Search for the cell housing the specified text and yield its (x, y) center coordinate. 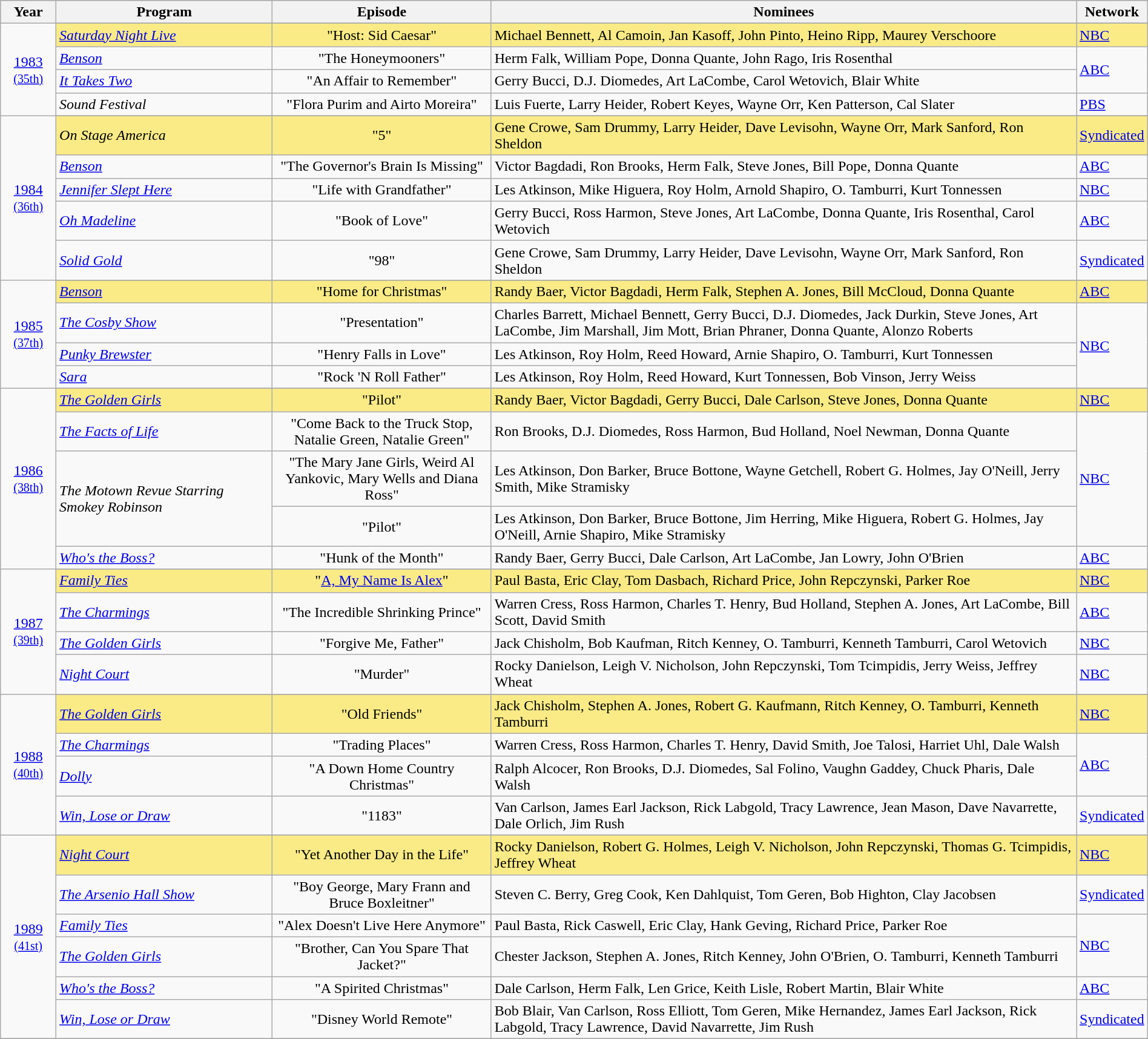
"Murder" (381, 675)
"98" (381, 260)
Randy Baer, Gerry Bucci, Dale Carlson, Art LaCombe, Jan Lowry, John O'Brien (783, 558)
"Home for Christmas" (381, 291)
1985(37th) (28, 334)
Episode (381, 12)
"The Governor's Brain Is Missing" (381, 167)
1987(39th) (28, 632)
Les Atkinson, Don Barker, Bruce Bottone, Jim Herring, Mike Higuera, Robert G. Holmes, Jay O'Neill, Arnie Shapiro, Mike Stramisky (783, 527)
"Flora Purim and Airto Moreira" (381, 104)
"Host: Sid Caesar" (381, 35)
Jack Chisholm, Stephen A. Jones, Robert G. Kaufmann, Ritch Kenney, O. Tamburri, Kenneth Tamburri (783, 713)
1984(36th) (28, 197)
On Stage America (165, 136)
"Come Back to the Truck Stop, Natalie Green, Natalie Green" (381, 431)
Les Atkinson, Mike Higuera, Roy Holm, Arnold Shapiro, O. Tamburri, Kurt Tonnessen (783, 190)
Les Atkinson, Roy Holm, Reed Howard, Kurt Tonnessen, Bob Vinson, Jerry Weiss (783, 377)
Rocky Danielson, Robert G. Holmes, Leigh V. Nicholson, John Repczynski, Thomas G. Tcimpidis, Jeffrey Wheat (783, 855)
Paul Basta, Rick Caswell, Eric Clay, Hank Geving, Richard Price, Parker Roe (783, 926)
Luis Fuerte, Larry Heider, Robert Keyes, Wayne Orr, Ken Patterson, Cal Slater (783, 104)
Les Atkinson, Don Barker, Bruce Bottone, Wayne Getchell, Robert G. Holmes, Jay O'Neill, Jerry Smith, Mike Stramisky (783, 479)
PBS (1112, 104)
Year (28, 12)
It Takes Two (165, 81)
Program (165, 12)
Dale Carlson, Herm Falk, Len Grice, Keith Lisle, Robert Martin, Blair White (783, 988)
"Yet Another Day in the Life" (381, 855)
Sound Festival (165, 104)
Les Atkinson, Roy Holm, Reed Howard, Arnie Shapiro, O. Tamburri, Kurt Tonnessen (783, 354)
Randy Baer, Victor Bagdadi, Gerry Bucci, Dale Carlson, Steve Jones, Donna Quante (783, 400)
"Disney World Remote" (381, 1020)
Jennifer Slept Here (165, 190)
Michael Bennett, Al Camoin, Jan Kasoff, John Pinto, Heino Ripp, Maurey Verschoore (783, 35)
"The Mary Jane Girls, Weird Al Yankovic, Mary Wells and Diana Ross" (381, 479)
1989(41st) (28, 937)
"Alex Doesn't Live Here Anymore" (381, 926)
Gerry Bucci, D.J. Diomedes, Art LaCombe, Carol Wetovich, Blair White (783, 81)
"Forgive Me, Father" (381, 643)
Warren Cress, Ross Harmon, Charles T. Henry, Bud Holland, Stephen A. Jones, Art LaCombe, Bill Scott, David Smith (783, 612)
The Cosby Show (165, 322)
Rocky Danielson, Leigh V. Nicholson, John Repczynski, Tom Tcimpidis, Jerry Weiss, Jeffrey Wheat (783, 675)
Chester Jackson, Stephen A. Jones, Ritch Kenney, John O'Brien, O. Tamburri, Kenneth Tamburri (783, 957)
"1183" (381, 815)
Herm Falk, William Pope, Donna Quante, John Rago, Iris Rosenthal (783, 58)
Jack Chisholm, Bob Kaufman, Ritch Kenney, O. Tamburri, Kenneth Tamburri, Carol Wetovich (783, 643)
"The Incredible Shrinking Prince" (381, 612)
Gerry Bucci, Ross Harmon, Steve Jones, Art LaCombe, Donna Quante, Iris Rosenthal, Carol Wetovich (783, 220)
"Presentation" (381, 322)
"Henry Falls in Love" (381, 354)
"An Affair to Remember" (381, 81)
"Life with Grandfather" (381, 190)
"5" (381, 136)
"A, My Name Is Alex" (381, 581)
1988(40th) (28, 764)
1986(38th) (28, 479)
1983(35th) (28, 70)
Saturday Night Live (165, 35)
"Boy George, Mary Frann and Bruce Boxleitner" (381, 894)
The Motown Revue Starring Smokey Robinson (165, 499)
Steven C. Berry, Greg Cook, Ken Dahlquist, Tom Geren, Bob Highton, Clay Jacobsen (783, 894)
"Brother, Can You Spare That Jacket?" (381, 957)
Sara (165, 377)
Dolly (165, 776)
"The Honeymooners" (381, 58)
Randy Baer, Victor Bagdadi, Herm Falk, Stephen A. Jones, Bill McCloud, Donna Quante (783, 291)
Ralph Alcocer, Ron Brooks, D.J. Diomedes, Sal Folino, Vaughn Gaddey, Chuck Pharis, Dale Walsh (783, 776)
Network (1112, 12)
The Arsenio Hall Show (165, 894)
"Book of Love" (381, 220)
Van Carlson, James Earl Jackson, Rick Labgold, Tracy Lawrence, Jean Mason, Dave Navarrette, Dale Orlich, Jim Rush (783, 815)
Bob Blair, Van Carlson, Ross Elliott, Tom Geren, Mike Hernandez, James Earl Jackson, Rick Labgold, Tracy Lawrence, David Navarrette, Jim Rush (783, 1020)
Victor Bagdadi, Ron Brooks, Herm Falk, Steve Jones, Bill Pope, Donna Quante (783, 167)
"A Down Home Country Christmas" (381, 776)
Paul Basta, Eric Clay, Tom Dasbach, Richard Price, John Repczynski, Parker Roe (783, 581)
Ron Brooks, D.J. Diomedes, Ross Harmon, Bud Holland, Noel Newman, Donna Quante (783, 431)
Punky Brewster (165, 354)
"Trading Places" (381, 745)
Warren Cress, Ross Harmon, Charles T. Henry, David Smith, Joe Talosi, Harriet Uhl, Dale Walsh (783, 745)
"Old Friends" (381, 713)
Oh Madeline (165, 220)
Nominees (783, 12)
"A Spirited Christmas" (381, 988)
"Rock 'N Roll Father" (381, 377)
Solid Gold (165, 260)
"Hunk of the Month" (381, 558)
The Facts of Life (165, 431)
